From the cell containing the given text, extract its center point as (X, Y) coordinate. 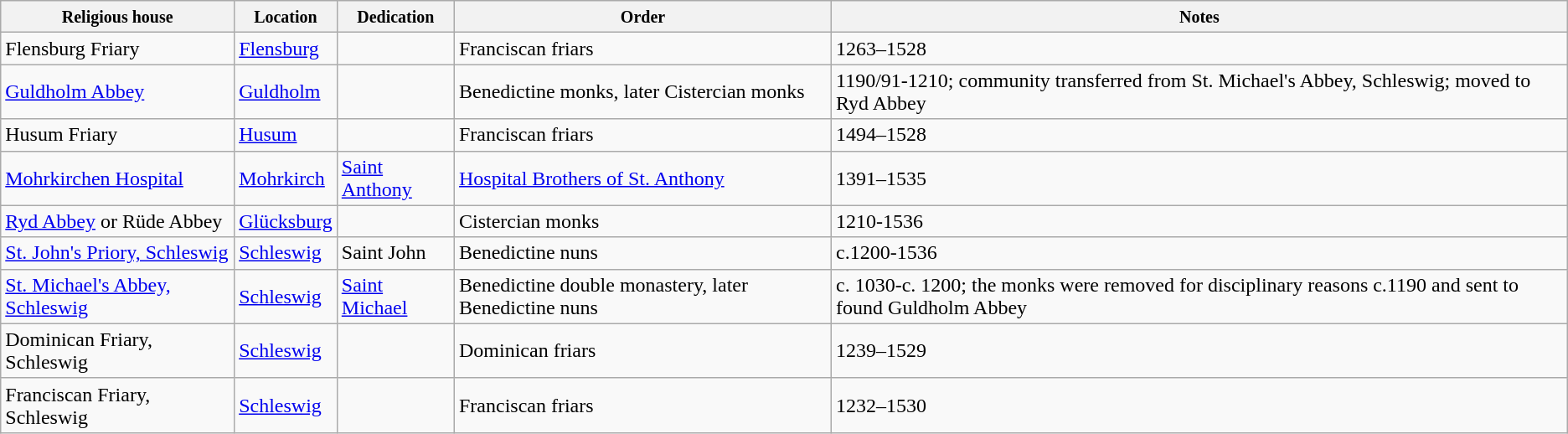
Order (642, 17)
Glücksburg (286, 221)
Dominican friars (642, 350)
1494–1528 (1199, 135)
1263–1528 (1199, 49)
Benedictine monks, later Cistercian monks (642, 92)
c.1200-1536 (1199, 253)
St. John's Priory, Schleswig (117, 253)
Benedictine nuns (642, 253)
Flensburg Friary (117, 49)
Ryd Abbey or Rüde Abbey (117, 221)
Flensburg (286, 49)
Benedictine double monastery, later Benedictine nuns (642, 297)
Location (286, 17)
Guldholm (286, 92)
Hospital Brothers of St. Anthony (642, 178)
1190/91-1210; community transferred from St. Michael's Abbey, Schleswig; moved to Ryd Abbey (1199, 92)
Mohrkirch (286, 178)
Notes (1199, 17)
Saint Anthony (395, 178)
1232–1530 (1199, 406)
Franciscan Friary, Schleswig (117, 406)
Religious house (117, 17)
Dedication (395, 17)
Cistercian monks (642, 221)
1210-1536 (1199, 221)
c. 1030-c. 1200; the monks were removed for disciplinary reasons c.1190 and sent to found Guldholm Abbey (1199, 297)
Husum Friary (117, 135)
1391–1535 (1199, 178)
1239–1529 (1199, 350)
Saint Michael (395, 297)
Dominican Friary, Schleswig (117, 350)
Mohrkirchen Hospital (117, 178)
Husum (286, 135)
St. Michael's Abbey, Schleswig (117, 297)
Saint John (395, 253)
Guldholm Abbey (117, 92)
